Determine the (x, y) coordinate at the center of the cell enclosing the given text.  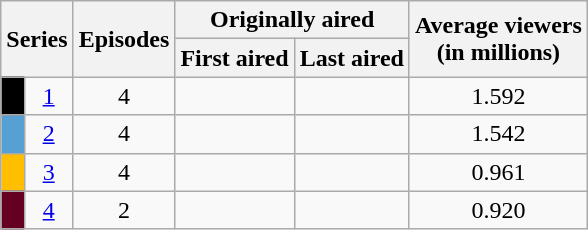
0.920 (498, 210)
1 (48, 96)
First aired (234, 58)
1.592 (498, 96)
Episodes (124, 39)
Originally aired (292, 20)
0.961 (498, 172)
Last aired (352, 58)
Series (37, 39)
Average viewers(in millions) (498, 39)
3 (48, 172)
1.542 (498, 134)
